Identify which cell holds the provided text, then report its (x, y) central coordinate. 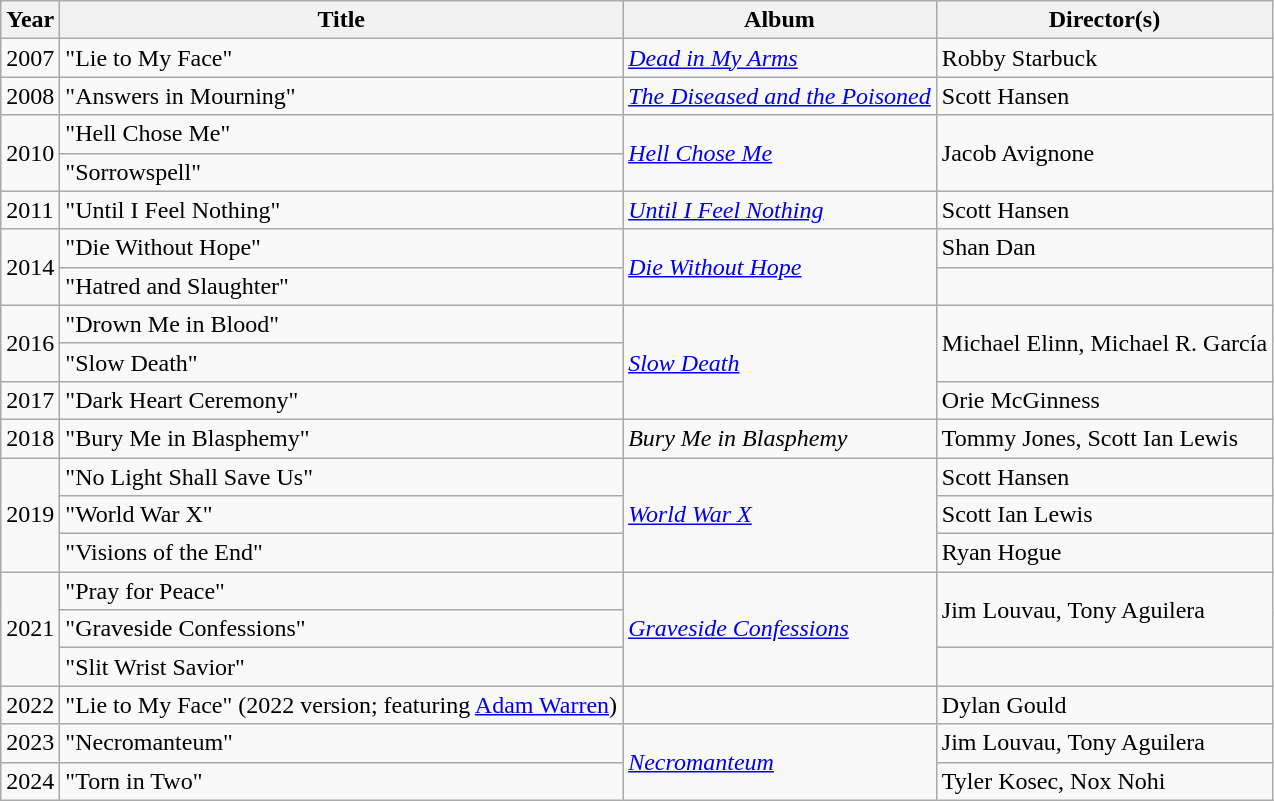
"Lie to My Face" (2022 version; featuring Adam Warren) (342, 705)
The Diseased and the Poisoned (780, 96)
"Hatred and Slaughter" (342, 286)
Robby Starbuck (1104, 58)
"Dark Heart Ceremony" (342, 400)
Necromanteum (780, 762)
Die Without Hope (780, 267)
Year (30, 20)
Orie McGinness (1104, 400)
"Visions of the End" (342, 553)
"Drown Me in Blood" (342, 324)
2016 (30, 343)
Bury Me in Blasphemy (780, 438)
Director(s) (1104, 20)
Dylan Gould (1104, 705)
2011 (30, 210)
2010 (30, 153)
Scott Ian Lewis (1104, 515)
"Lie to My Face" (342, 58)
"Slow Death" (342, 362)
Hell Chose Me (780, 153)
"Necromanteum" (342, 743)
2014 (30, 267)
"Sorrowspell" (342, 172)
Tyler Kosec, Nox Nohi (1104, 781)
World War X (780, 515)
"World War X" (342, 515)
"No Light Shall Save Us" (342, 477)
"Torn in Two" (342, 781)
Title (342, 20)
Slow Death (780, 362)
2018 (30, 438)
2024 (30, 781)
"Pray for Peace" (342, 591)
"Hell Chose Me" (342, 134)
"Graveside Confessions" (342, 629)
Jacob Avignone (1104, 153)
"Answers in Mourning" (342, 96)
2008 (30, 96)
2023 (30, 743)
2021 (30, 629)
"Die Without Hope" (342, 248)
"Slit Wrist Savior" (342, 667)
Shan Dan (1104, 248)
Until I Feel Nothing (780, 210)
Graveside Confessions (780, 629)
2019 (30, 515)
Tommy Jones, Scott Ian Lewis (1104, 438)
"Until I Feel Nothing" (342, 210)
2017 (30, 400)
Dead in My Arms (780, 58)
Album (780, 20)
2007 (30, 58)
"Bury Me in Blasphemy" (342, 438)
2022 (30, 705)
Michael Elinn, Michael R. García (1104, 343)
Ryan Hogue (1104, 553)
